Extract the (X, Y) coordinate from the center of the cell holding the provided text.  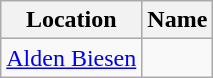
Name (178, 20)
Location (72, 20)
Alden Biesen (72, 58)
